Pinpoint the cell where the given text exists, returning its [x, y] midpoint coordinate. 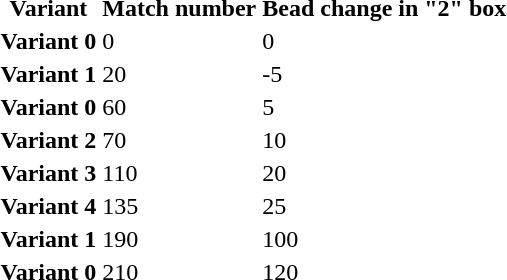
190 [180, 239]
70 [180, 140]
60 [180, 107]
135 [180, 206]
20 [180, 74]
0 [180, 41]
110 [180, 173]
